Determine the [X, Y] coordinate at the center of the cell enclosing the given text.  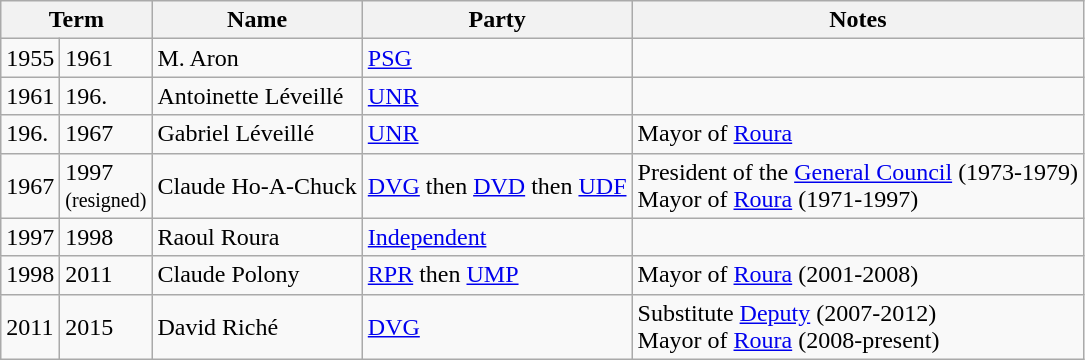
Term [76, 20]
2015 [106, 326]
DVG then DVD then UDF [497, 186]
M. Aron [257, 58]
1997(resigned) [106, 186]
Notes [858, 20]
PSG [497, 58]
1955 [30, 58]
1997 [30, 237]
Mayor of Roura (2001-2008) [858, 275]
Raoul Roura [257, 237]
David Riché [257, 326]
RPR then UMP [497, 275]
Gabriel Léveillé [257, 134]
DVG [497, 326]
Party [497, 20]
Independent [497, 237]
Claude Polony [257, 275]
Claude Ho-A-Chuck [257, 186]
President of the General Council (1973-1979)Mayor of Roura (1971-1997) [858, 186]
Antoinette Léveillé [257, 96]
Substitute Deputy (2007-2012)Mayor of Roura (2008-present) [858, 326]
Name [257, 20]
Mayor of Roura [858, 134]
